From the cell containing the given text, extract its center point as (X, Y) coordinate. 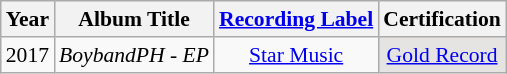
Certification (442, 19)
Gold Record (442, 55)
Recording Label (296, 19)
Year (28, 19)
2017 (28, 55)
BoybandPH - EP (134, 55)
Star Music (296, 55)
Album Title (134, 19)
